Return the [X, Y] coordinate for the center point of the cell that contains the specified text.  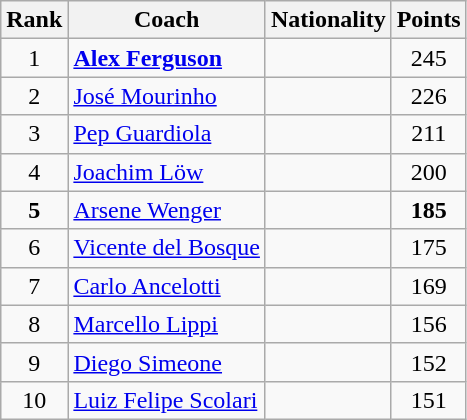
Nationality [328, 20]
152 [428, 362]
Alex Ferguson [167, 58]
6 [34, 248]
211 [428, 134]
1 [34, 58]
7 [34, 286]
151 [428, 400]
Marcello Lippi [167, 324]
169 [428, 286]
Joachim Löw [167, 172]
245 [428, 58]
Arsene Wenger [167, 210]
4 [34, 172]
2 [34, 96]
Vicente del Bosque [167, 248]
226 [428, 96]
156 [428, 324]
200 [428, 172]
9 [34, 362]
8 [34, 324]
3 [34, 134]
Coach [167, 20]
José Mourinho [167, 96]
Pep Guardiola [167, 134]
5 [34, 210]
Luiz Felipe Scolari [167, 400]
185 [428, 210]
Points [428, 20]
10 [34, 400]
Carlo Ancelotti [167, 286]
175 [428, 248]
Diego Simeone [167, 362]
Rank [34, 20]
